Return [X, Y] of the center of cell containing provided text 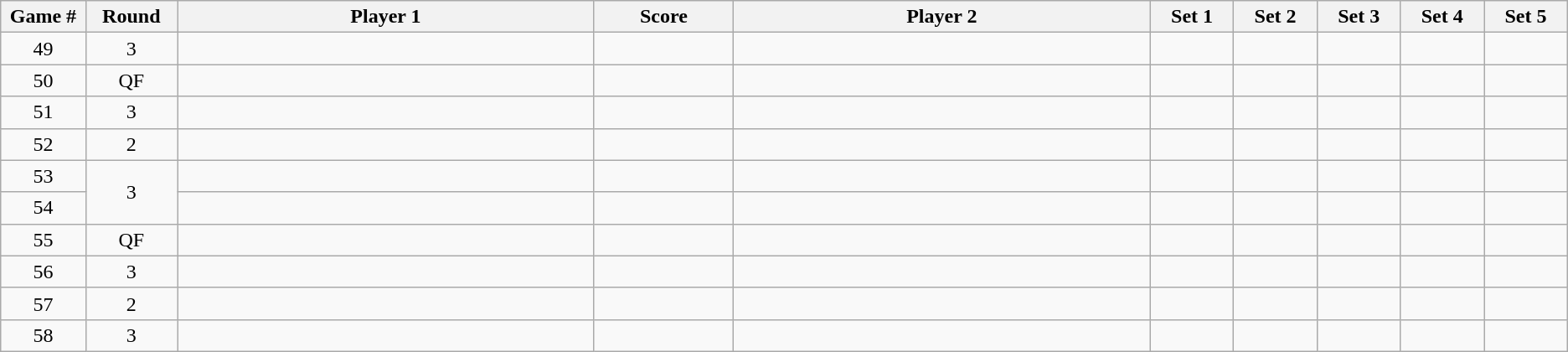
Player 1 [386, 17]
55 [44, 240]
54 [44, 208]
51 [44, 112]
Game # [44, 17]
58 [44, 335]
53 [44, 176]
Score [663, 17]
Set 2 [1276, 17]
Player 2 [941, 17]
Set 4 [1442, 17]
Set 3 [1359, 17]
52 [44, 144]
49 [44, 49]
56 [44, 272]
57 [44, 303]
Set 5 [1526, 17]
Round [131, 17]
Set 1 [1192, 17]
50 [44, 80]
